Determine the (X, Y) coordinate at the center of the cell enclosing the given text.  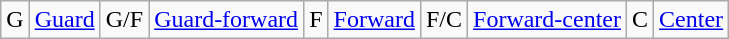
G (15, 20)
G/F (124, 20)
Forward (374, 20)
Forward-center (548, 20)
F/C (444, 20)
Guard (64, 20)
Guard-forward (226, 20)
C (640, 20)
F (316, 20)
Center (692, 20)
